Output the (X, Y) coordinate of the center of the cell containing the given text.  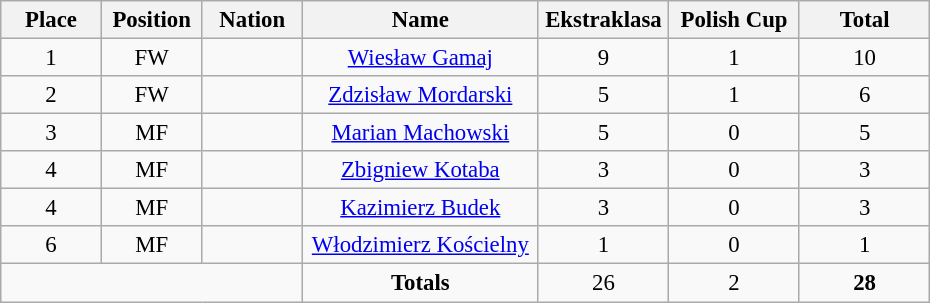
Zdzisław Mordarski (421, 95)
9 (604, 58)
10 (864, 58)
Włodzimierz Kościelny (421, 245)
28 (864, 283)
Marian Machowski (421, 133)
Position (152, 20)
Zbigniew Kotaba (421, 170)
Ekstraklasa (604, 20)
Polish Cup (734, 20)
Nation (252, 20)
Place (52, 20)
Name (421, 20)
Wiesław Gamaj (421, 58)
Total (864, 20)
Kazimierz Budek (421, 208)
Totals (421, 283)
26 (604, 283)
